Determine the [X, Y] coordinate at the center of the cell enclosing the given text.  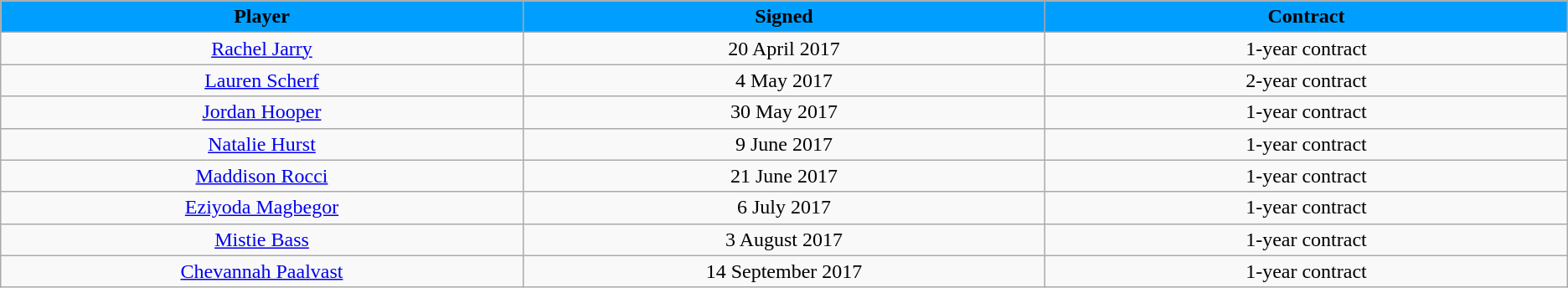
4 May 2017 [784, 80]
Lauren Scherf [261, 80]
21 June 2017 [784, 176]
Maddison Rocci [261, 176]
2-year contract [1307, 80]
9 June 2017 [784, 144]
6 July 2017 [784, 208]
Jordan Hooper [261, 112]
Signed [784, 17]
30 May 2017 [784, 112]
Mistie Bass [261, 239]
20 April 2017 [784, 49]
3 August 2017 [784, 239]
Chevannah Paalvast [261, 271]
Rachel Jarry [261, 49]
14 September 2017 [784, 271]
Player [261, 17]
Contract [1307, 17]
Eziyoda Magbegor [261, 208]
Natalie Hurst [261, 144]
